Return the [x, y] coordinate for the center point of the cell that contains the specified text.  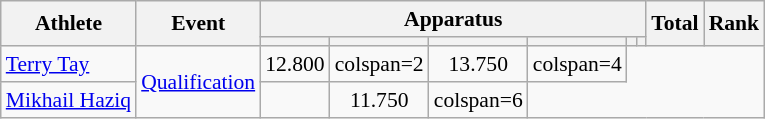
colspan=4 [578, 64]
Event [198, 24]
Apparatus [453, 19]
12.800 [294, 64]
Rank [734, 24]
Athlete [68, 24]
13.750 [478, 64]
colspan=2 [380, 64]
Terry Tay [68, 64]
11.750 [380, 100]
Total [674, 24]
Qualification [198, 82]
colspan=6 [478, 100]
Mikhail Haziq [68, 100]
